Scan for the cell matching the given text and deliver its [X, Y] coordinate at center. 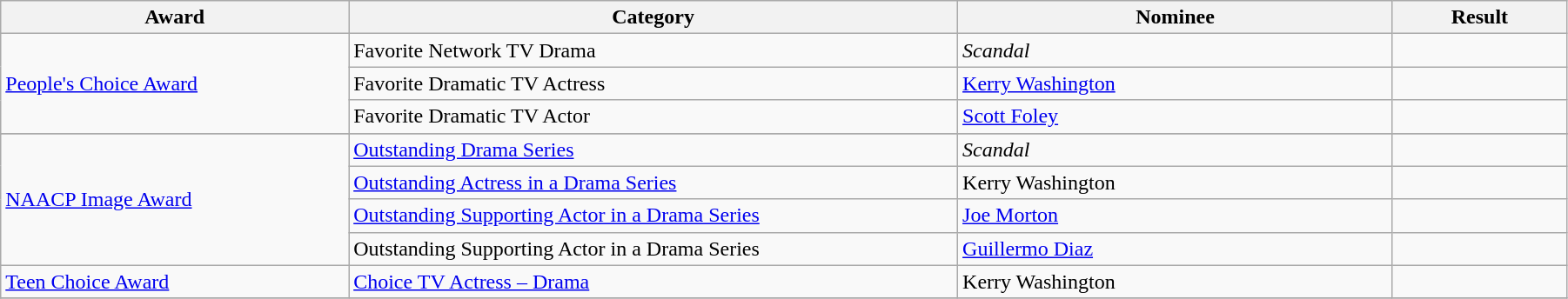
Favorite Dramatic TV Actor [653, 116]
Scott Foley [1176, 116]
Joe Morton [1176, 216]
People's Choice Award [175, 83]
Favorite Network TV Drama [653, 50]
Outstanding Drama Series [653, 149]
Award [175, 17]
Guillermo Diaz [1176, 249]
Outstanding Actress in a Drama Series [653, 183]
NAACP Image Award [175, 199]
Nominee [1176, 17]
Favorite Dramatic TV Actress [653, 83]
Teen Choice Award [175, 282]
Result [1479, 17]
Category [653, 17]
Choice TV Actress – Drama [653, 282]
